Return (x, y) of the center of cell containing provided text 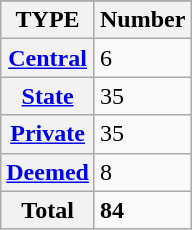
84 (142, 210)
State (48, 96)
Deemed (48, 172)
Total (48, 210)
8 (142, 172)
6 (142, 58)
Central (48, 58)
Private (48, 134)
Number (142, 20)
TYPE (48, 20)
